Detect which cell encompasses the target text, then output its [X, Y] center coordinate. 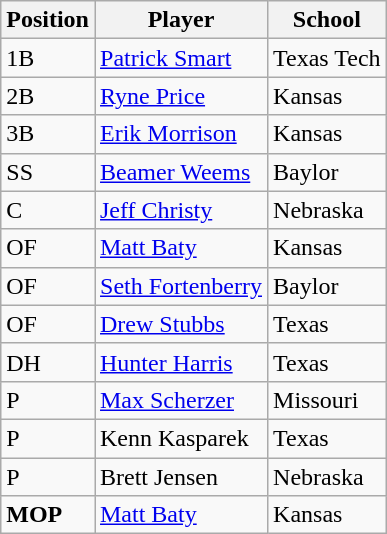
Position [48, 20]
Seth Fortenberry [180, 286]
School [328, 20]
Erik Morrison [180, 134]
Beamer Weems [180, 172]
Max Scherzer [180, 400]
Texas Tech [328, 58]
Hunter Harris [180, 362]
MOP [48, 515]
Patrick Smart [180, 58]
Missouri [328, 400]
1B [48, 58]
Ryne Price [180, 96]
Drew Stubbs [180, 324]
2B [48, 96]
Jeff Christy [180, 210]
C [48, 210]
Kenn Kasparek [180, 438]
DH [48, 362]
SS [48, 172]
3B [48, 134]
Brett Jensen [180, 477]
Player [180, 20]
